Find where the given text appears and provide that cell's center as (X, Y) coordinate. 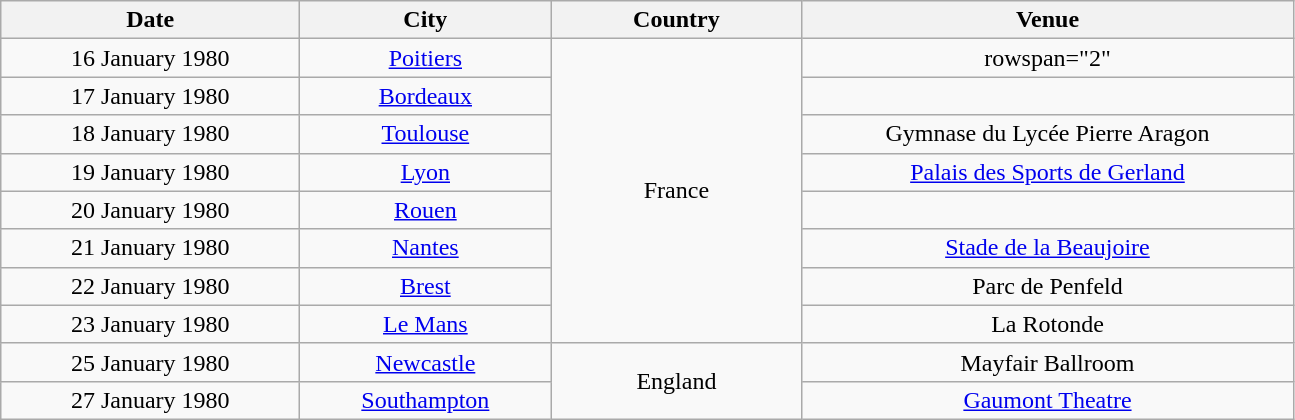
Southampton (426, 400)
Le Mans (426, 324)
Stade de la Beaujoire (1048, 248)
City (426, 20)
Parc de Penfeld (1048, 286)
Nantes (426, 248)
England (676, 381)
Gymnase du Lycée Pierre Aragon (1048, 134)
Brest (426, 286)
19 January 1980 (150, 172)
Country (676, 20)
Date (150, 20)
Venue (1048, 20)
Rouen (426, 210)
Mayfair Ballroom (1048, 362)
23 January 1980 (150, 324)
Bordeaux (426, 96)
18 January 1980 (150, 134)
Gaumont Theatre (1048, 400)
25 January 1980 (150, 362)
Newcastle (426, 362)
21 January 1980 (150, 248)
rowspan="2" (1048, 58)
La Rotonde (1048, 324)
16 January 1980 (150, 58)
20 January 1980 (150, 210)
17 January 1980 (150, 96)
22 January 1980 (150, 286)
Toulouse (426, 134)
Poitiers (426, 58)
France (676, 191)
Palais des Sports de Gerland (1048, 172)
Lyon (426, 172)
27 January 1980 (150, 400)
